Identify which cell holds the provided text, then report its (x, y) central coordinate. 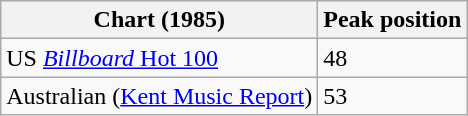
53 (392, 96)
Peak position (392, 20)
Chart (1985) (160, 20)
Australian (Kent Music Report) (160, 96)
US Billboard Hot 100 (160, 58)
48 (392, 58)
